Return [x, y] of the center of cell containing provided text 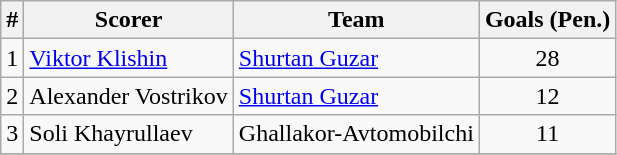
Ghallakor-Avtomobilchi [356, 134]
1 [12, 58]
Scorer [128, 20]
12 [547, 96]
Team [356, 20]
3 [12, 134]
Soli Khayrullaev [128, 134]
11 [547, 134]
2 [12, 96]
Alexander Vostrikov [128, 96]
28 [547, 58]
Viktor Klishin [128, 58]
Goals (Pen.) [547, 20]
# [12, 20]
